Capture the cell that displays the provided text and extract its [X, Y] central coordinate. 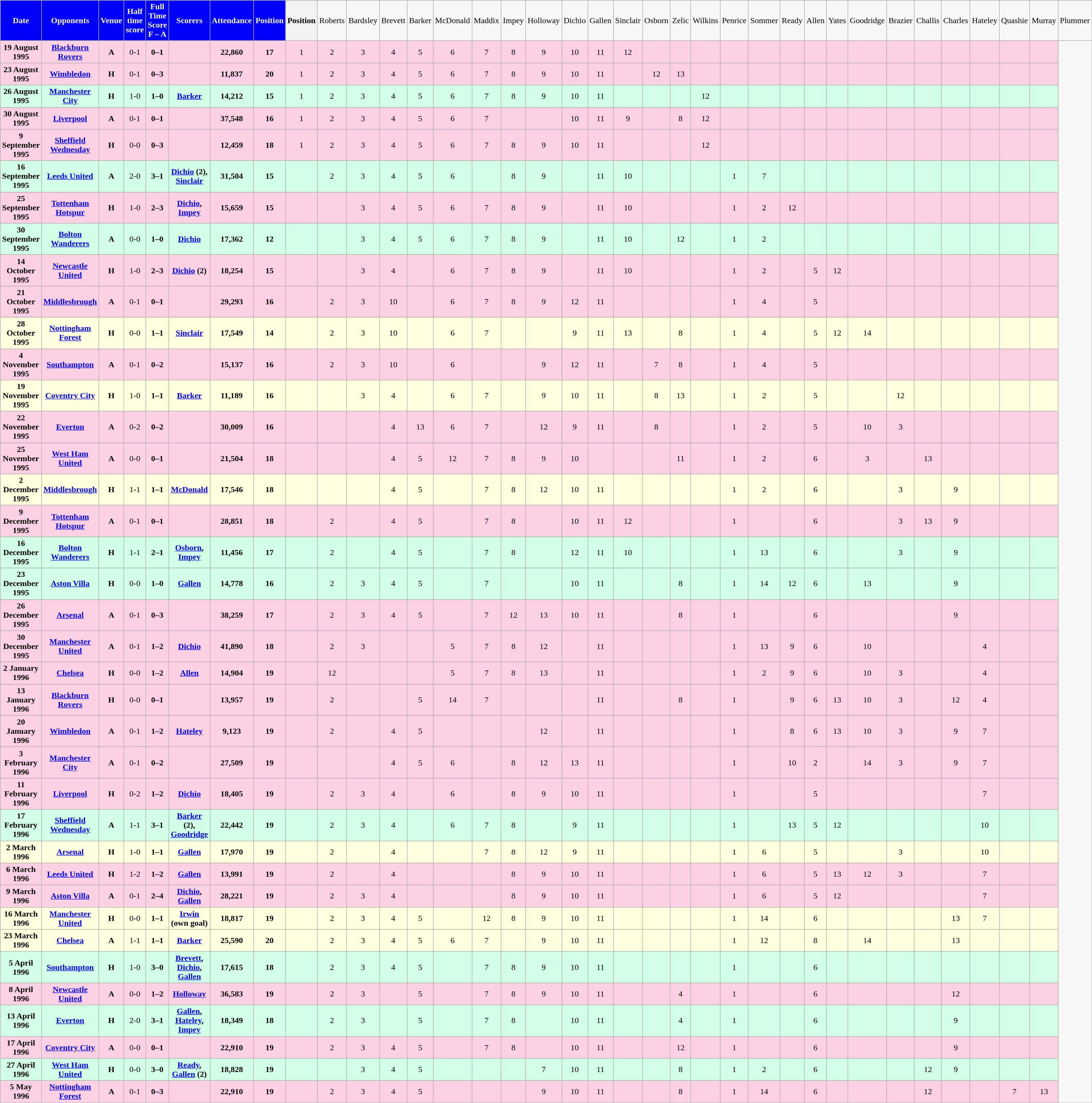
1-2 [135, 874]
17,615 [231, 967]
2–4 [157, 896]
Gallen, Hateley, Impey [189, 1021]
Penrice [734, 20]
22,860 [231, 52]
18,349 [231, 1021]
27 April 1996 [21, 1069]
Scorers [189, 20]
Ready, Gallen (2) [189, 1069]
Zelic [680, 20]
31,504 [231, 176]
Yates [837, 20]
Barker (2), Goodridge [189, 825]
28,221 [231, 896]
26 December 1995 [21, 615]
16 September 1995 [21, 176]
8 April 1996 [21, 994]
11,837 [231, 74]
17,549 [231, 333]
Murray [1044, 20]
21 October 1995 [21, 302]
25,590 [231, 941]
25 September 1995 [21, 208]
2 March 1996 [21, 851]
Wilkins [705, 20]
Bardsley [363, 20]
Brazier [901, 20]
Full Time ScoreF – A [157, 20]
Irwin (own goal) [189, 918]
Plummer [1075, 20]
Brevett [393, 20]
14,212 [231, 96]
22 November 1995 [21, 427]
Half time score [135, 20]
18,828 [231, 1069]
14,778 [231, 584]
11,456 [231, 552]
Impey [513, 20]
3 February 1996 [21, 762]
17 February 1996 [21, 825]
Brevett, Dichio, Gallen [189, 967]
30 August 1995 [21, 118]
Maddix [486, 20]
18,254 [231, 270]
17,546 [231, 490]
Quashie [1015, 20]
29,293 [231, 302]
11,189 [231, 396]
Osborn, Impey [189, 552]
13 January 1996 [21, 700]
Sommer [764, 20]
37,548 [231, 118]
12,459 [231, 145]
5 May 1996 [21, 1092]
16 March 1996 [21, 918]
13,991 [231, 874]
30 September 1995 [21, 239]
19 August 1995 [21, 52]
14 October 1995 [21, 270]
2 December 1995 [21, 490]
23 December 1995 [21, 584]
17 April 1996 [21, 1048]
4 November 1995 [21, 364]
17,362 [231, 239]
9 December 1995 [21, 521]
28 October 1995 [21, 333]
11 February 1996 [21, 794]
2 January 1996 [21, 673]
36,583 [231, 994]
9 March 1996 [21, 896]
9,123 [231, 731]
26 August 1995 [21, 96]
Attendance [231, 20]
2–1 [157, 552]
18,817 [231, 918]
Venue [111, 20]
30,009 [231, 427]
9 September 1995 [21, 145]
6 March 1996 [21, 874]
5 April 1996 [21, 967]
Date [21, 20]
13 April 1996 [21, 1021]
15,659 [231, 208]
14,904 [231, 673]
21,504 [231, 458]
20 January 1996 [21, 731]
38,259 [231, 615]
19 November 1995 [21, 396]
Roberts [332, 20]
Dichio, Gallen [189, 896]
Opponents [70, 20]
23 March 1996 [21, 941]
Dichio (2), Sinclair [189, 176]
13,957 [231, 700]
27,509 [231, 762]
Ready [792, 20]
17,970 [231, 851]
28,851 [231, 521]
Dichio (2) [189, 270]
41,890 [231, 646]
23 August 1995 [21, 74]
Goodridge [867, 20]
30 December 1995 [21, 646]
22,442 [231, 825]
Dichio, Impey [189, 208]
Charles [955, 20]
15,137 [231, 364]
18,405 [231, 794]
25 November 1995 [21, 458]
Osborn [656, 20]
16 December 1995 [21, 552]
Challis [928, 20]
